Detect which cell encompasses the target text, then output its (X, Y) center coordinate. 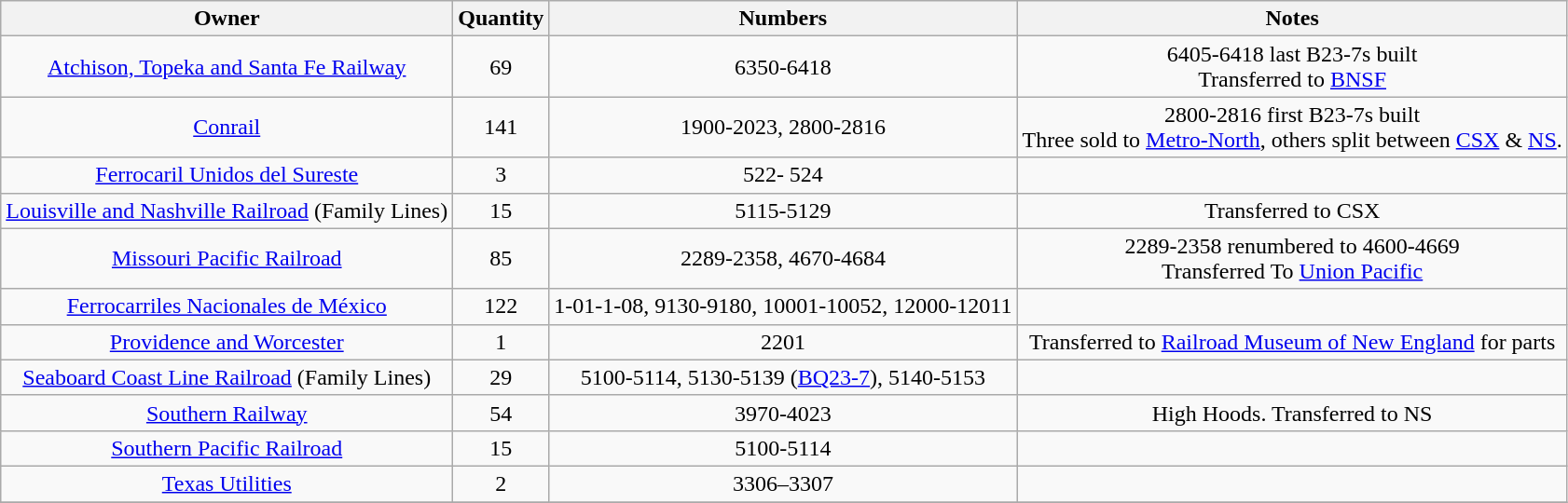
3970-4023 (783, 413)
2289-2358, 4670-4684 (783, 259)
Conrail (227, 127)
3 (502, 175)
Quantity (502, 19)
1 (502, 342)
122 (502, 306)
1900-2023, 2800-2816 (783, 127)
6405-6418 last B23-7s builtTransferred to BNSF (1292, 67)
Numbers (783, 19)
Transferred to Railroad Museum of New England for parts (1292, 342)
Louisville and Nashville Railroad (Family Lines) (227, 211)
1-01-1-08, 9130-9180, 10001-10052, 12000-12011 (783, 306)
2800-2816 first B23-7s builtThree sold to Metro-North, others split between CSX & NS. (1292, 127)
Texas Utilities (227, 483)
54 (502, 413)
Owner (227, 19)
Ferrocarriles Nacionales de México (227, 306)
Seaboard Coast Line Railroad (Family Lines) (227, 377)
High Hoods. Transferred to NS (1292, 413)
522- 524 (783, 175)
6350-6418 (783, 67)
5100-5114 (783, 448)
Southern Railway (227, 413)
Atchison, Topeka and Santa Fe Railway (227, 67)
Ferrocaril Unidos del Sureste (227, 175)
2201 (783, 342)
29 (502, 377)
Providence and Worcester (227, 342)
Southern Pacific Railroad (227, 448)
Notes (1292, 19)
85 (502, 259)
2289-2358 renumbered to 4600-4669Transferred To Union Pacific (1292, 259)
3306–3307 (783, 483)
5115-5129 (783, 211)
Transferred to CSX (1292, 211)
69 (502, 67)
2 (502, 483)
5100-5114, 5130-5139 (BQ23-7), 5140-5153 (783, 377)
Missouri Pacific Railroad (227, 259)
141 (502, 127)
